Search for the cell housing the specified text and yield its (X, Y) center coordinate. 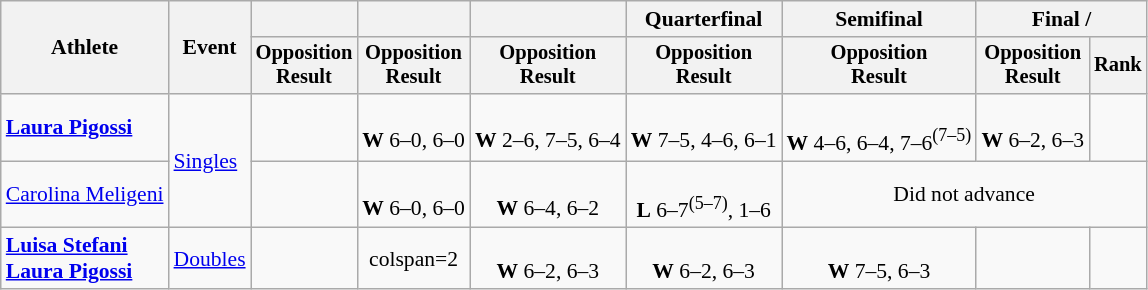
Semifinal (880, 19)
Singles (210, 161)
Event (210, 48)
colspan=2 (414, 258)
L 6–7(5–7), 1–6 (704, 194)
Doubles (210, 258)
Quarterfinal (704, 19)
Luisa StefaniLaura Pigossi (85, 258)
Did not advance (964, 194)
W 6–4, 6–2 (548, 194)
Final / (1061, 19)
W 7–5, 4–6, 6–1 (704, 128)
Laura Pigossi (85, 128)
Rank (1118, 66)
W 2–6, 7–5, 6–4 (548, 128)
Carolina Meligeni (85, 194)
W 7–5, 6–3 (880, 258)
W 4–6, 6–4, 7–6(7–5) (880, 128)
Athlete (85, 48)
